Identify which cell holds the provided text, then report its [x, y] central coordinate. 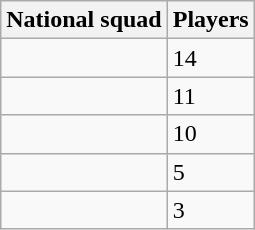
14 [210, 58]
National squad [84, 20]
10 [210, 134]
11 [210, 96]
Players [210, 20]
3 [210, 210]
5 [210, 172]
